Locate the cell with the specified text and output its [X, Y] center coordinate. 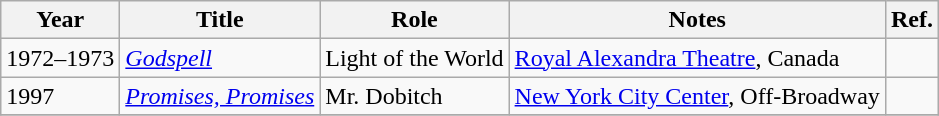
Notes [697, 20]
Light of the World [414, 58]
1997 [60, 96]
Mr. Dobitch [414, 96]
Role [414, 20]
1972–1973 [60, 58]
New York City Center, Off-Broadway [697, 96]
Year [60, 20]
Royal Alexandra Theatre, Canada [697, 58]
Promises, Promises [220, 96]
Ref. [912, 20]
Godspell [220, 58]
Title [220, 20]
